Return the [x, y] coordinate for the center point of the cell that contains the specified text.  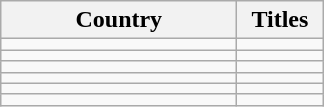
Titles [280, 20]
Country [119, 20]
